For the text-containing cell, return its midpoint in [X, Y] coordinate format. 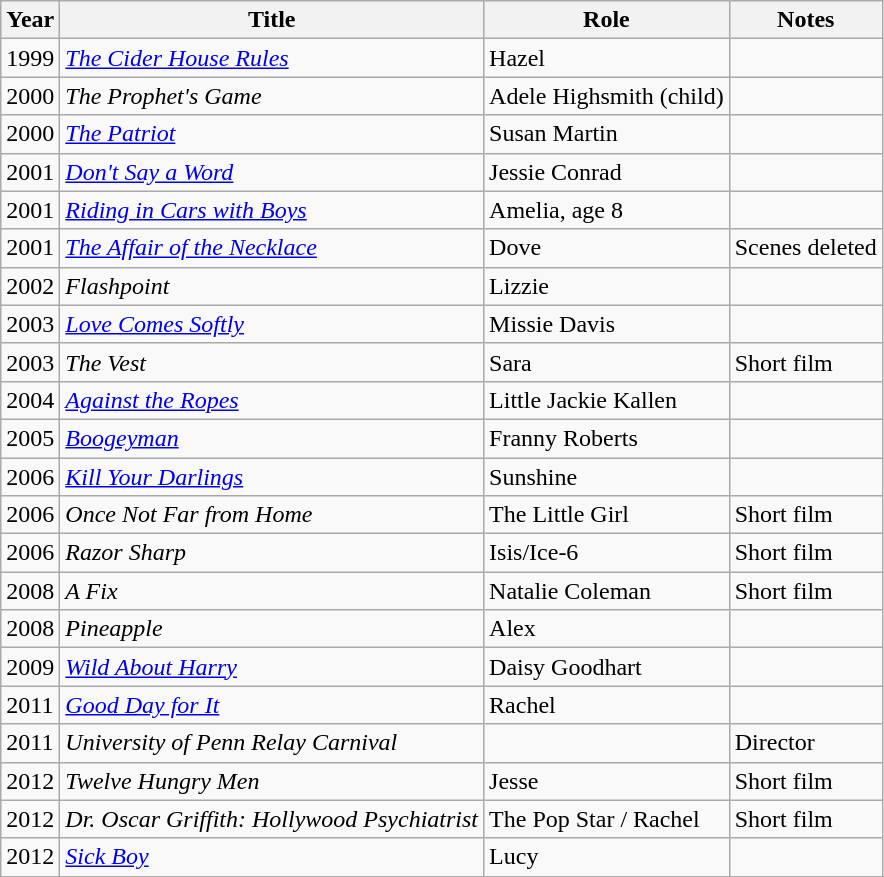
Jessie Conrad [607, 172]
Year [30, 20]
Riding in Cars with Boys [272, 210]
Notes [806, 20]
Dr. Oscar Griffith: Hollywood Psychiatrist [272, 819]
Kill Your Darlings [272, 477]
Dove [607, 248]
2004 [30, 400]
A Fix [272, 591]
Razor Sharp [272, 553]
Pineapple [272, 629]
Sunshine [607, 477]
The Vest [272, 362]
Adele Highsmith (child) [607, 96]
Rachel [607, 705]
Don't Say a Word [272, 172]
The Little Girl [607, 515]
The Prophet's Game [272, 96]
Susan Martin [607, 134]
Franny Roberts [607, 438]
Against the Ropes [272, 400]
Love Comes Softly [272, 324]
Lucy [607, 857]
Jesse [607, 781]
Little Jackie Kallen [607, 400]
The Pop Star / Rachel [607, 819]
Once Not Far from Home [272, 515]
Natalie Coleman [607, 591]
Twelve Hungry Men [272, 781]
Lizzie [607, 286]
Director [806, 743]
Hazel [607, 58]
The Cider House Rules [272, 58]
Wild About Harry [272, 667]
The Affair of the Necklace [272, 248]
Boogeyman [272, 438]
Amelia, age 8 [607, 210]
Scenes deleted [806, 248]
Isis/Ice-6 [607, 553]
Sick Boy [272, 857]
Good Day for It [272, 705]
1999 [30, 58]
University of Penn Relay Carnival [272, 743]
Missie Davis [607, 324]
Alex [607, 629]
Flashpoint [272, 286]
2005 [30, 438]
2002 [30, 286]
Sara [607, 362]
Title [272, 20]
The Patriot [272, 134]
Daisy Goodhart [607, 667]
Role [607, 20]
2009 [30, 667]
